Scan for the cell matching the given text and deliver its [x, y] coordinate at center. 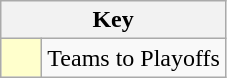
Teams to Playoffs [134, 58]
Key [114, 20]
